Pinpoint the cell where the given text exists, returning its [X, Y] midpoint coordinate. 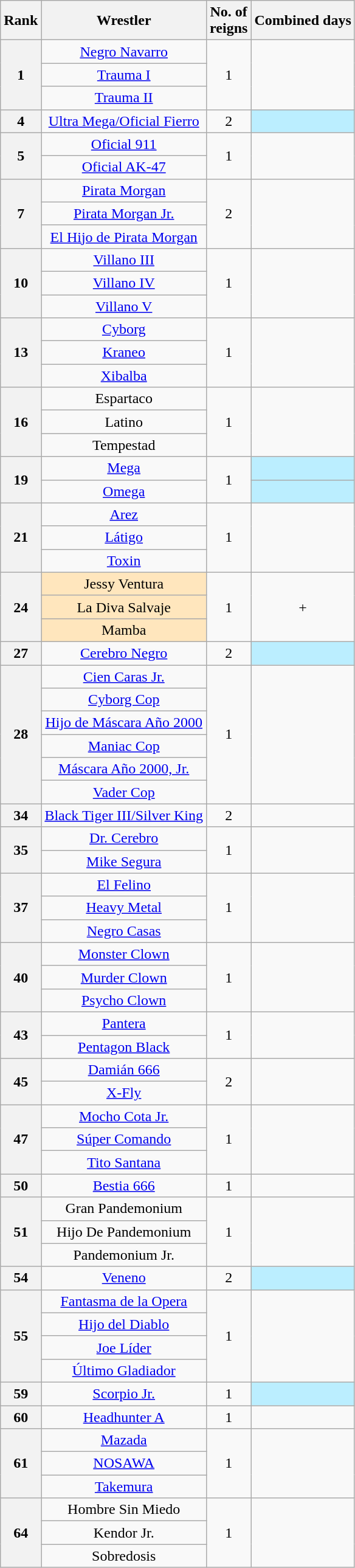
Pandemonium Jr. [124, 1255]
Wrestler [124, 21]
Mazada [124, 1440]
Mike Segura [124, 862]
Arez [124, 514]
Hijo de Máscara Año 2000 [124, 723]
Sobredosis [124, 1556]
Scorpio Jr. [124, 1394]
28 [21, 734]
Mocho Cota Jr. [124, 1116]
Oficial AK-47 [124, 167]
NOSAWA [124, 1463]
Toxin [124, 561]
Hombre Sin Miedo [124, 1510]
47 [21, 1139]
Pirata Morgan [124, 190]
37 [21, 908]
Mega [124, 468]
Máscara Año 2000, Jr. [124, 769]
Mamba [124, 630]
4 [21, 121]
La Diva Salvaje [124, 607]
Fantasma de la Opera [124, 1301]
Vader Cop [124, 792]
+ [303, 607]
27 [21, 653]
50 [21, 1186]
60 [21, 1417]
Villano III [124, 260]
Black Tiger III/Silver King [124, 815]
64 [21, 1533]
55 [21, 1336]
7 [21, 213]
19 [21, 480]
Damián 666 [124, 1070]
Látigo [124, 537]
13 [21, 353]
16 [21, 422]
Takemura [124, 1487]
Villano IV [124, 283]
Jessy Ventura [124, 584]
Villano V [124, 306]
40 [21, 977]
Pantera [124, 1023]
51 [21, 1232]
Psycho Clown [124, 1000]
Cien Caras Jr. [124, 677]
Xibalba [124, 376]
Rank [21, 21]
Espartaco [124, 399]
45 [21, 1082]
21 [21, 537]
Monster Clown [124, 954]
Heavy Metal [124, 908]
Cyborg Cop [124, 700]
43 [21, 1035]
10 [21, 283]
5 [21, 156]
Omega [124, 491]
Kendor Jr. [124, 1533]
Veneno [124, 1278]
Cerebro Negro [124, 653]
Hijo del Diablo [124, 1324]
Maniac Cop [124, 746]
61 [21, 1463]
Latino [124, 422]
Joe Líder [124, 1347]
Oficial 911 [124, 144]
Kraneo [124, 353]
24 [21, 607]
Tito Santana [124, 1162]
Combined days [303, 21]
Tempestad [124, 445]
Ultra Mega/Oficial Fierro [124, 121]
Cyborg [124, 330]
Trauma I [124, 75]
Trauma II [124, 98]
54 [21, 1278]
No. ofreigns [229, 21]
Headhunter A [124, 1417]
Súper Comando [124, 1139]
Negro Navarro [124, 52]
Dr. Cerebro [124, 838]
Hijo De Pandemonium [124, 1232]
Negro Casas [124, 931]
Bestia 666 [124, 1186]
El Hijo de Pirata Morgan [124, 237]
Último Gladiador [124, 1370]
34 [21, 815]
Murder Clown [124, 977]
Gran Pandemonium [124, 1209]
59 [21, 1394]
Pentagon Black [124, 1046]
El Felino [124, 885]
35 [21, 850]
Pirata Morgan Jr. [124, 213]
X-Fly [124, 1093]
